From the cell containing the given text, extract its center point as (x, y) coordinate. 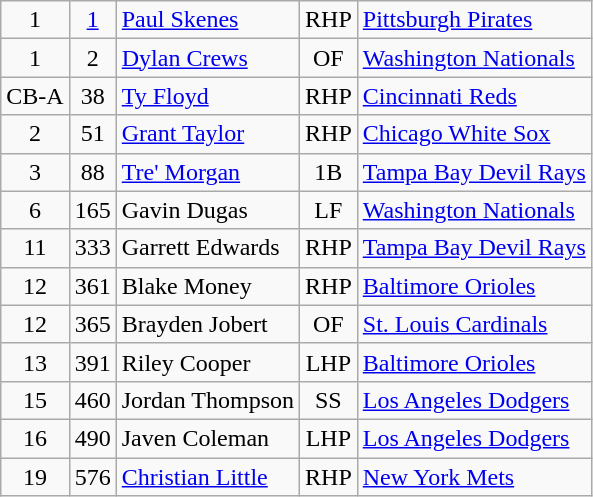
Tre' Morgan (208, 172)
SS (329, 400)
365 (92, 324)
11 (35, 248)
391 (92, 362)
576 (92, 477)
38 (92, 96)
1B (329, 172)
Cincinnati Reds (474, 96)
St. Louis Cardinals (474, 324)
16 (35, 438)
LF (329, 210)
New York Mets (474, 477)
Grant Taylor (208, 134)
6 (35, 210)
3 (35, 172)
Dylan Crews (208, 58)
51 (92, 134)
CB-A (35, 96)
Chicago White Sox (474, 134)
Gavin Dugas (208, 210)
15 (35, 400)
Ty Floyd (208, 96)
Jordan Thompson (208, 400)
Pittsburgh Pirates (474, 20)
361 (92, 286)
13 (35, 362)
460 (92, 400)
490 (92, 438)
Blake Money (208, 286)
333 (92, 248)
88 (92, 172)
165 (92, 210)
Javen Coleman (208, 438)
Garrett Edwards (208, 248)
Christian Little (208, 477)
Paul Skenes (208, 20)
Brayden Jobert (208, 324)
19 (35, 477)
Riley Cooper (208, 362)
